Return (X, Y) of the center of cell containing provided text 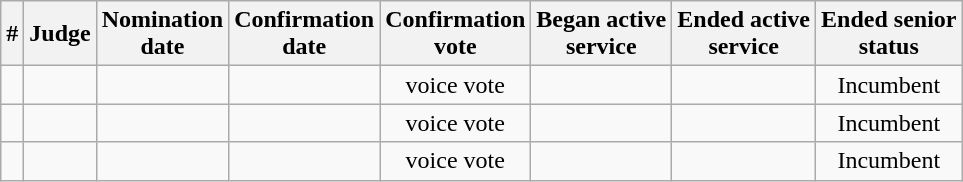
Confirmationdate (304, 34)
Nominationdate (162, 34)
# (12, 34)
Judge (60, 34)
Ended activeservice (744, 34)
Ended seniorstatus (889, 34)
Began activeservice (602, 34)
Confirmationvote (456, 34)
